Return [X, Y] of the center of cell containing provided text 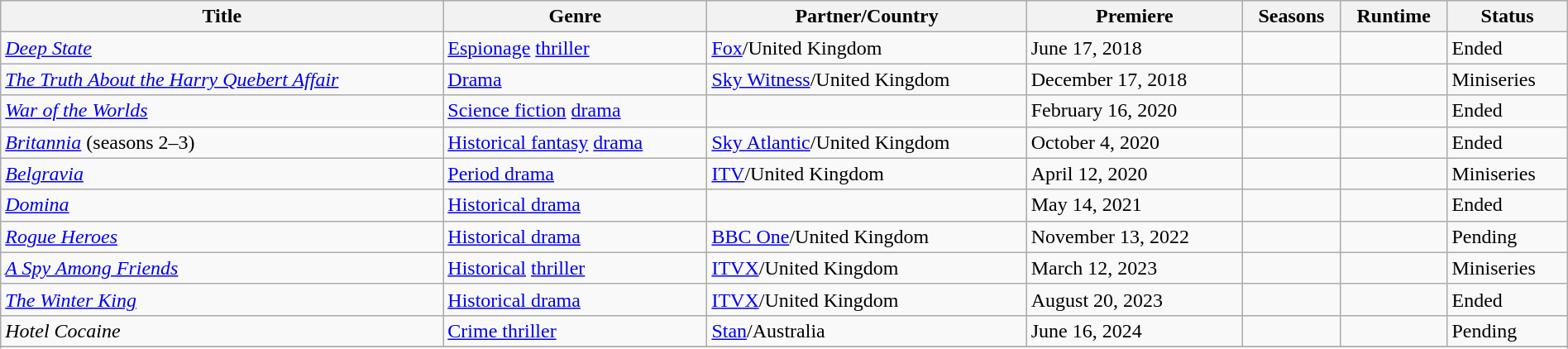
March 12, 2023 [1135, 268]
Hotel Cocaine [222, 331]
Sky Witness/United Kingdom [867, 79]
Seasons [1292, 17]
Britannia (seasons 2–3) [222, 142]
Period drama [576, 174]
June 17, 2018 [1135, 48]
Runtime [1394, 17]
Stan/Australia [867, 331]
The Truth About the Harry Quebert Affair [222, 79]
A Spy Among Friends [222, 268]
April 12, 2020 [1135, 174]
Historical fantasy drama [576, 142]
Drama [576, 79]
February 16, 2020 [1135, 111]
Belgravia [222, 174]
Deep State [222, 48]
June 16, 2024 [1135, 331]
Espionage thriller [576, 48]
August 20, 2023 [1135, 299]
Title [222, 17]
Rogue Heroes [222, 237]
Fox/United Kingdom [867, 48]
Sky Atlantic/United Kingdom [867, 142]
Domina [222, 205]
October 4, 2020 [1135, 142]
Genre [576, 17]
Historical thriller [576, 268]
ITV/United Kingdom [867, 174]
The Winter King [222, 299]
War of the Worlds [222, 111]
Science fiction drama [576, 111]
BBC One/United Kingdom [867, 237]
Status [1507, 17]
Premiere [1135, 17]
Partner/Country [867, 17]
May 14, 2021 [1135, 205]
November 13, 2022 [1135, 237]
December 17, 2018 [1135, 79]
Crime thriller [576, 331]
